Find where the given text appears and provide that cell's center as (X, Y) coordinate. 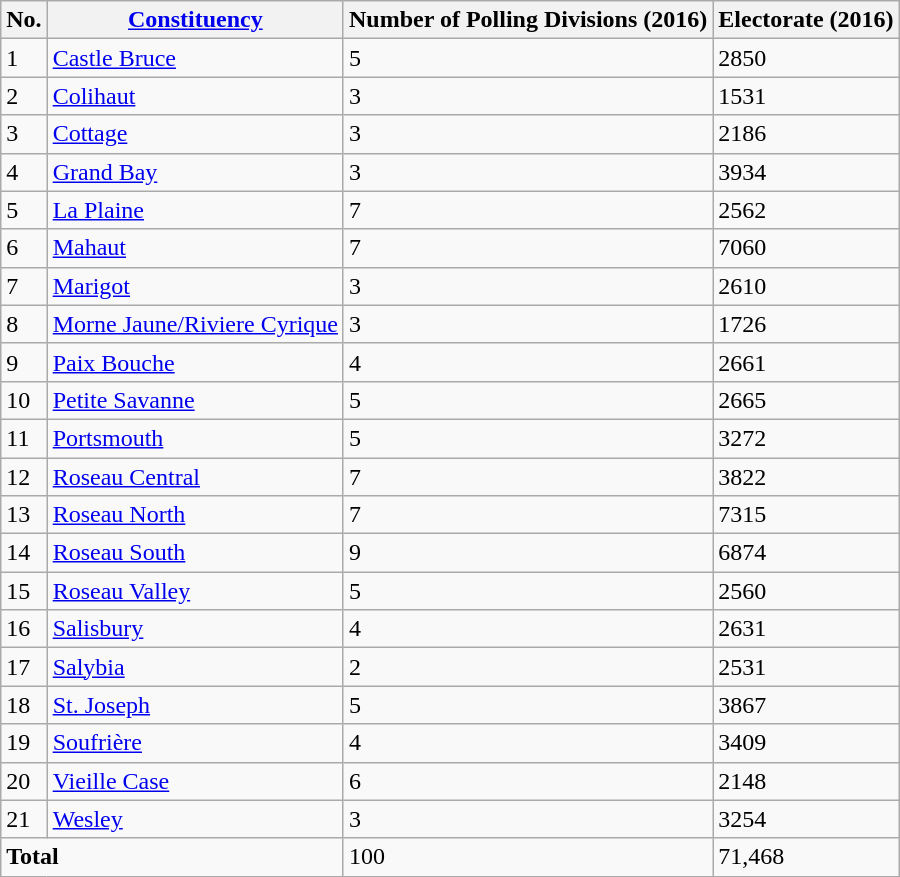
2186 (806, 134)
2850 (806, 58)
3822 (806, 477)
Roseau Valley (195, 591)
21 (24, 819)
18 (24, 705)
3867 (806, 705)
1 (24, 58)
71,468 (806, 857)
Cottage (195, 134)
7060 (806, 248)
1531 (806, 96)
13 (24, 515)
12 (24, 477)
Total (172, 857)
Portsmouth (195, 438)
Salybia (195, 667)
2610 (806, 286)
20 (24, 781)
Electorate (2016) (806, 20)
2560 (806, 591)
Soufrière (195, 743)
2661 (806, 362)
Number of Polling Divisions (2016) (528, 20)
100 (528, 857)
Castle Bruce (195, 58)
16 (24, 629)
3409 (806, 743)
Mahaut (195, 248)
Salisbury (195, 629)
10 (24, 400)
3272 (806, 438)
11 (24, 438)
Constituency (195, 20)
Colihaut (195, 96)
3254 (806, 819)
Petite Savanne (195, 400)
7315 (806, 515)
Grand Bay (195, 172)
No. (24, 20)
17 (24, 667)
2631 (806, 629)
19 (24, 743)
Paix Bouche (195, 362)
Roseau Central (195, 477)
Vieille Case (195, 781)
6874 (806, 553)
St. Joseph (195, 705)
Morne Jaune/Riviere Cyrique (195, 324)
8 (24, 324)
La Plaine (195, 210)
Roseau North (195, 515)
Wesley (195, 819)
2148 (806, 781)
1726 (806, 324)
2531 (806, 667)
15 (24, 591)
2665 (806, 400)
3934 (806, 172)
Roseau South (195, 553)
14 (24, 553)
Marigot (195, 286)
2562 (806, 210)
